Scan for the cell matching the given text and deliver its [X, Y] coordinate at center. 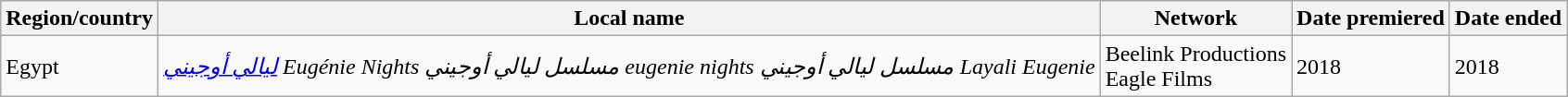
Region/country [80, 18]
Local name [628, 18]
Egypt [80, 67]
Network [1195, 18]
Beelink ProductionsEagle Films [1195, 67]
ليالي أوجيني Eugénie Nights مسلسل ليالي أوجيني eugenie nights مسلسل ليالي أوجيني Layali Eugenie [628, 67]
Date ended [1508, 18]
Date premiered [1372, 18]
